Output the [X, Y] coordinate of the center of the cell containing the given text.  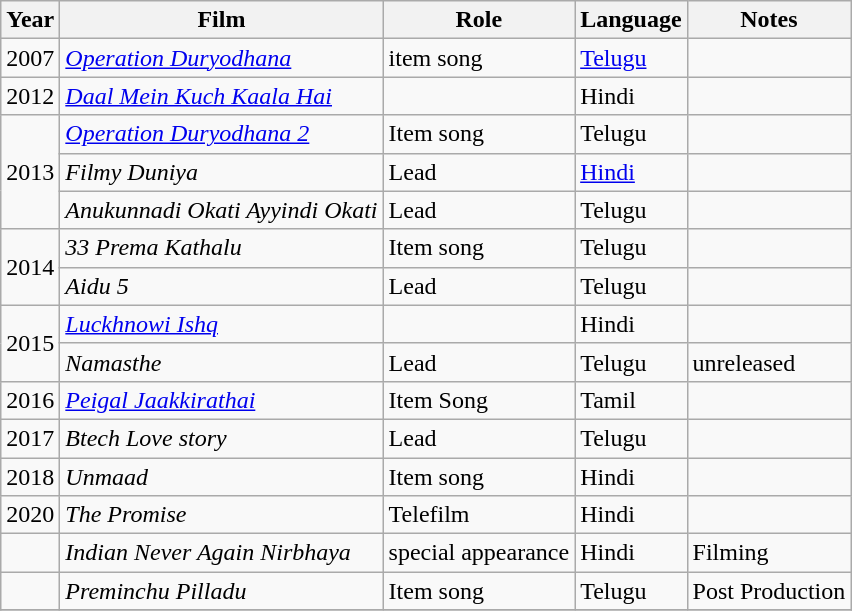
Preminchu Pilladu [222, 591]
Film [222, 20]
Item Song [479, 400]
special appearance [479, 553]
Role [479, 20]
Post Production [769, 591]
The Promise [222, 515]
2020 [30, 515]
2018 [30, 477]
Language [631, 20]
2012 [30, 96]
item song [479, 58]
Indian Never Again Nirbhaya [222, 553]
Operation Duryodhana 2 [222, 134]
Daal Mein Kuch Kaala Hai [222, 96]
Aidu 5 [222, 286]
2016 [30, 400]
Luckhnowi Ishq [222, 324]
Unmaad [222, 477]
Year [30, 20]
Telefilm [479, 515]
Namasthe [222, 362]
Anukunnadi Okati Ayyindi Okati [222, 210]
Peigal Jaakkirathai [222, 400]
33 Prema Kathalu [222, 248]
2015 [30, 343]
Notes [769, 20]
Filmy Duniya [222, 172]
Tamil [631, 400]
2014 [30, 267]
Filming [769, 553]
Operation Duryodhana [222, 58]
Btech Love story [222, 438]
2007 [30, 58]
unreleased [769, 362]
2017 [30, 438]
2013 [30, 172]
